Search for the cell housing the specified text and yield its [x, y] center coordinate. 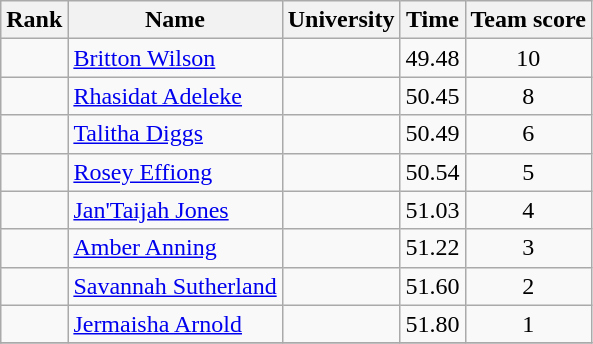
50.54 [432, 172]
5 [528, 172]
Rank [34, 20]
Rosey Effiong [175, 172]
51.22 [432, 248]
Rhasidat Adeleke [175, 96]
Savannah Sutherland [175, 286]
51.03 [432, 210]
51.80 [432, 324]
50.49 [432, 134]
50.45 [432, 96]
Britton Wilson [175, 58]
Name [175, 20]
49.48 [432, 58]
8 [528, 96]
1 [528, 324]
University [341, 20]
Amber Anning [175, 248]
3 [528, 248]
6 [528, 134]
Team score [528, 20]
Talitha Diggs [175, 134]
2 [528, 286]
10 [528, 58]
Jermaisha Arnold [175, 324]
Time [432, 20]
51.60 [432, 286]
Jan'Taijah Jones [175, 210]
4 [528, 210]
